Detect which cell encompasses the target text, then output its (x, y) center coordinate. 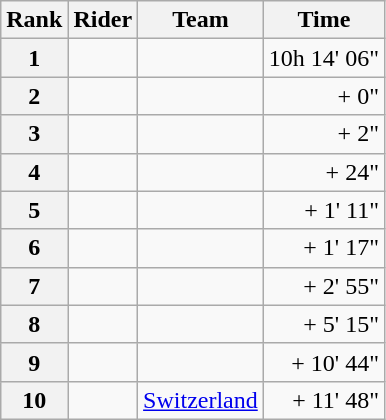
+ 1' 17" (324, 248)
9 (34, 362)
8 (34, 324)
+ 10' 44" (324, 362)
+ 2" (324, 134)
2 (34, 96)
Rank (34, 20)
Time (324, 20)
3 (34, 134)
Switzerland (201, 400)
1 (34, 58)
+ 11' 48" (324, 400)
+ 24" (324, 172)
10h 14' 06" (324, 58)
Team (201, 20)
Rider (103, 20)
+ 2' 55" (324, 286)
+ 1' 11" (324, 210)
+ 5' 15" (324, 324)
10 (34, 400)
+ 0" (324, 96)
5 (34, 210)
4 (34, 172)
7 (34, 286)
6 (34, 248)
